Identify which cell holds the provided text, then report its [X, Y] central coordinate. 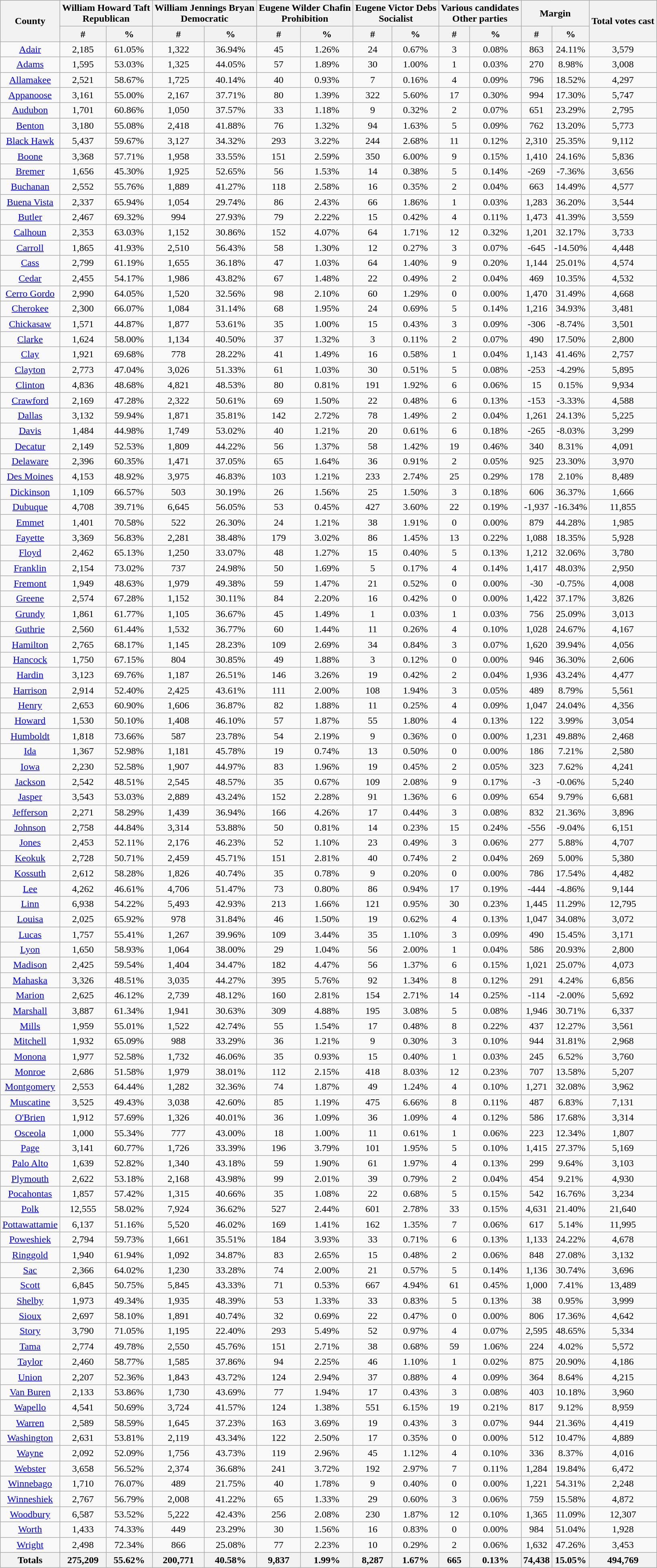
24.04% [570, 706]
340 [537, 446]
32.17% [570, 233]
0.46% [495, 446]
20 [373, 431]
179 [279, 538]
47.04% [129, 370]
43.00% [231, 1133]
3.93% [327, 1240]
Tama [30, 1346]
61.77% [129, 614]
37.23% [231, 1423]
26.30% [231, 522]
51.33% [231, 370]
71 [279, 1285]
30.71% [570, 1011]
2,606 [623, 660]
1,985 [623, 522]
2.15% [327, 1072]
9.64% [570, 1163]
2,739 [178, 995]
-253 [537, 370]
978 [178, 919]
Allamakee [30, 80]
2.44% [327, 1209]
48.92% [129, 477]
1,725 [178, 80]
45.76% [231, 1346]
18.52% [570, 80]
527 [279, 1209]
2,757 [623, 354]
1.04% [327, 950]
39.94% [570, 644]
469 [537, 278]
William Jennings BryanDemocratic [205, 14]
2,553 [83, 1087]
53.52% [129, 1514]
4,707 [623, 843]
Clarke [30, 339]
10.47% [570, 1438]
848 [537, 1255]
38.01% [231, 1072]
4,153 [83, 477]
52.11% [129, 843]
24.11% [570, 49]
-9.04% [570, 827]
Hardin [30, 675]
69.32% [129, 217]
55.01% [129, 1026]
35.81% [231, 415]
1,136 [537, 1270]
5,380 [623, 858]
5,692 [623, 995]
5.49% [327, 1331]
Appanoose [30, 95]
111 [279, 690]
2,459 [178, 858]
3,561 [623, 1026]
Iowa [30, 767]
1,408 [178, 721]
1,595 [83, 65]
-269 [537, 171]
1,732 [178, 1056]
269 [537, 858]
O'Brien [30, 1117]
1.91% [416, 522]
1,661 [178, 1240]
817 [537, 1407]
23.30% [570, 461]
11,995 [623, 1224]
65.13% [129, 553]
53.18% [129, 1178]
33.07% [231, 553]
1.99% [327, 1560]
Humboldt [30, 736]
Mills [30, 1026]
11.09% [570, 1514]
6,856 [623, 980]
777 [178, 1133]
112 [279, 1072]
3,760 [623, 1056]
Decatur [30, 446]
806 [537, 1316]
36.62% [231, 1209]
5.88% [570, 843]
49.88% [570, 736]
24.16% [570, 156]
Jefferson [30, 812]
Franklin [30, 568]
53.88% [231, 827]
-645 [537, 248]
2,765 [83, 644]
41.57% [231, 1407]
Winnebago [30, 1484]
2,453 [83, 843]
55.08% [129, 125]
Polk [30, 1209]
1,484 [83, 431]
41.93% [129, 248]
24.22% [570, 1240]
1,809 [178, 446]
0.50% [416, 751]
Clay [30, 354]
50.71% [129, 858]
256 [279, 1514]
60.77% [129, 1148]
101 [373, 1148]
522 [178, 522]
2,310 [537, 141]
Worth [30, 1530]
58.77% [129, 1362]
3,501 [623, 324]
-3 [537, 782]
26 [279, 492]
56.52% [129, 1469]
56.43% [231, 248]
551 [373, 1407]
27.93% [231, 217]
1,977 [83, 1056]
12,555 [83, 1209]
3,299 [623, 431]
34.32% [231, 141]
160 [279, 995]
1,639 [83, 1163]
4.26% [327, 812]
4,016 [623, 1453]
Hancock [30, 660]
1,267 [178, 935]
14.49% [570, 186]
64.44% [129, 1087]
4,091 [623, 446]
Mitchell [30, 1041]
42.60% [231, 1102]
3.08% [416, 1011]
70.58% [129, 522]
Sac [30, 1270]
875 [537, 1362]
1,433 [83, 1530]
0.79% [416, 1178]
2.22% [327, 217]
1.24% [416, 1087]
3.44% [327, 935]
1,666 [623, 492]
4,541 [83, 1407]
4,642 [623, 1316]
3,123 [83, 675]
4,872 [623, 1499]
5.60% [416, 95]
-153 [537, 400]
15.45% [570, 935]
1,941 [178, 1011]
35.51% [231, 1240]
1,726 [178, 1148]
30.74% [570, 1270]
3,038 [178, 1102]
1.44% [327, 629]
Wapello [30, 1407]
11.29% [570, 904]
51.04% [570, 1530]
166 [279, 812]
5.76% [327, 980]
4,073 [623, 965]
8.64% [570, 1377]
92 [373, 980]
3.99% [570, 721]
Fremont [30, 583]
3,896 [623, 812]
56.83% [129, 538]
1,422 [537, 599]
Warren [30, 1423]
4.94% [416, 1285]
46.61% [129, 888]
5.00% [570, 858]
44.98% [129, 431]
2.50% [327, 1438]
31.81% [570, 1041]
-30 [537, 583]
3,543 [83, 797]
Louisa [30, 919]
3,180 [83, 125]
58.67% [129, 80]
27.37% [570, 1148]
2.01% [327, 1178]
51.58% [129, 1072]
59.73% [129, 1240]
1,750 [83, 660]
6,587 [83, 1514]
863 [537, 49]
-306 [537, 324]
0.58% [416, 354]
Van Buren [30, 1392]
1,470 [537, 293]
9,934 [623, 385]
Story [30, 1331]
William Howard TaftRepublican [106, 14]
3,127 [178, 141]
46.23% [231, 843]
6,681 [623, 797]
1,326 [178, 1117]
45.78% [231, 751]
1,701 [83, 110]
24.67% [570, 629]
1,195 [178, 1331]
2,990 [83, 293]
6.66% [416, 1102]
Webster [30, 1469]
291 [537, 980]
23 [373, 843]
503 [178, 492]
Kossuth [30, 873]
121 [373, 904]
1,134 [178, 339]
1,818 [83, 736]
3,962 [623, 1087]
988 [178, 1041]
1,143 [537, 354]
118 [279, 186]
2,455 [83, 278]
2,167 [178, 95]
6,137 [83, 1224]
25.01% [570, 263]
0.24% [495, 827]
44.05% [231, 65]
2,552 [83, 186]
39.71% [129, 507]
1.42% [416, 446]
Emmet [30, 522]
Cass [30, 263]
12.27% [570, 1026]
2,353 [83, 233]
Page [30, 1148]
Butler [30, 217]
244 [373, 141]
4,448 [623, 248]
53.61% [231, 324]
2.23% [327, 1545]
1.97% [416, 1163]
3,161 [83, 95]
8.37% [570, 1453]
1,271 [537, 1087]
Delaware [30, 461]
1,632 [537, 1545]
1,826 [178, 873]
59.54% [129, 965]
Margin [555, 14]
Union [30, 1377]
6.15% [416, 1407]
5,222 [178, 1514]
163 [279, 1423]
1.08% [327, 1194]
1,410 [537, 156]
57.69% [129, 1117]
County [30, 21]
58.93% [129, 950]
10.35% [570, 278]
30.63% [231, 1011]
52.82% [129, 1163]
1,092 [178, 1255]
2.25% [327, 1362]
2,322 [178, 400]
41 [279, 354]
4,631 [537, 1209]
1,221 [537, 1484]
91 [373, 797]
39 [373, 1178]
-8.74% [570, 324]
2,728 [83, 858]
1,932 [83, 1041]
9,144 [623, 888]
Clayton [30, 370]
Hamilton [30, 644]
Muscatine [30, 1102]
21.40% [570, 1209]
5,561 [623, 690]
1,050 [178, 110]
85 [279, 1102]
36.18% [231, 263]
3,525 [83, 1102]
42.74% [231, 1026]
3,780 [623, 553]
37.57% [231, 110]
1,105 [178, 614]
61.05% [129, 49]
Madison [30, 965]
55.62% [129, 1560]
5,207 [623, 1072]
1,807 [623, 1133]
1,340 [178, 1163]
2,169 [83, 400]
2,300 [83, 309]
7.41% [570, 1285]
1.18% [327, 110]
8.98% [570, 65]
43.61% [231, 690]
49.34% [129, 1301]
5,895 [623, 370]
27.08% [570, 1255]
19.84% [570, 1469]
2,467 [83, 217]
1,283 [537, 202]
200,771 [178, 1560]
230 [373, 1514]
44.97% [231, 767]
74,438 [537, 1560]
Linn [30, 904]
Des Moines [30, 477]
52.98% [129, 751]
759 [537, 1499]
5,836 [623, 156]
58.28% [129, 873]
Palo Alto [30, 1163]
Dubuque [30, 507]
Ida [30, 751]
4.24% [570, 980]
1.80% [416, 721]
46.02% [231, 1224]
4.07% [327, 233]
1,749 [178, 431]
Totals [30, 1560]
0.80% [327, 888]
1,730 [178, 1392]
1.12% [416, 1453]
1.67% [416, 1560]
1,021 [537, 965]
Sioux [30, 1316]
1,231 [537, 736]
4,532 [623, 278]
2,230 [83, 767]
-556 [537, 827]
2.65% [327, 1255]
47.28% [129, 400]
31.14% [231, 309]
Shelby [30, 1301]
28.23% [231, 644]
21.75% [231, 1484]
60.90% [129, 706]
31.84% [231, 919]
56.79% [129, 1499]
3,724 [178, 1407]
Total votes cast [623, 21]
-16.34% [570, 507]
25.08% [231, 1545]
1,624 [83, 339]
52.53% [129, 446]
1,949 [83, 583]
0.38% [416, 171]
1,144 [537, 263]
4,588 [623, 400]
9.21% [570, 1178]
2,025 [83, 919]
925 [537, 461]
1,401 [83, 522]
2,799 [83, 263]
178 [537, 477]
1.38% [327, 1407]
65.94% [129, 202]
66.07% [129, 309]
Floyd [30, 553]
4,577 [623, 186]
66 [373, 202]
Jasper [30, 797]
46.12% [129, 995]
-2.00% [570, 995]
223 [537, 1133]
1,084 [178, 309]
34.08% [570, 919]
3.02% [327, 538]
1.27% [327, 553]
804 [178, 660]
2.72% [327, 415]
1.78% [327, 1484]
30.19% [231, 492]
1.41% [327, 1224]
37.86% [231, 1362]
2.28% [327, 797]
69 [279, 400]
10 [373, 1545]
Buena Vista [30, 202]
50.69% [129, 1407]
50.61% [231, 400]
1,367 [83, 751]
60.86% [129, 110]
56.05% [231, 507]
1,871 [178, 415]
17.30% [570, 95]
4,574 [623, 263]
2,767 [83, 1499]
43.18% [231, 1163]
54.22% [129, 904]
1,445 [537, 904]
Poweshiek [30, 1240]
Fayette [30, 538]
72.34% [129, 1545]
737 [178, 568]
7,924 [178, 1209]
146 [279, 675]
1,928 [623, 1530]
-444 [537, 888]
1,889 [178, 186]
2,631 [83, 1438]
Dickinson [30, 492]
30.85% [231, 660]
2,950 [623, 568]
2.78% [416, 1209]
55.34% [129, 1133]
48.65% [570, 1331]
1,571 [83, 324]
Chickasaw [30, 324]
1.19% [327, 1102]
9,112 [623, 141]
68 [279, 309]
1,530 [83, 721]
7.62% [570, 767]
1,415 [537, 1148]
Cedar [30, 278]
37.17% [570, 599]
162 [373, 1224]
Boone [30, 156]
2,774 [83, 1346]
29.74% [231, 202]
1,315 [178, 1194]
832 [537, 812]
71.05% [129, 1331]
1,181 [178, 751]
32.08% [570, 1087]
6.52% [570, 1056]
Howard [30, 721]
Osceola [30, 1133]
73.02% [129, 568]
186 [537, 751]
3,696 [623, 1270]
Cerro Gordo [30, 293]
4,241 [623, 767]
40.50% [231, 339]
1,473 [537, 217]
5,493 [178, 904]
2,396 [83, 461]
1,865 [83, 248]
58.29% [129, 812]
13.20% [570, 125]
Black Hawk [30, 141]
350 [373, 156]
6,645 [178, 507]
1,532 [178, 629]
6,938 [83, 904]
2.69% [327, 644]
0.52% [416, 583]
54 [279, 736]
Lucas [30, 935]
3,453 [623, 1545]
3,970 [623, 461]
32.56% [231, 293]
3,826 [623, 599]
1,212 [537, 553]
24.98% [231, 568]
61.44% [129, 629]
984 [537, 1530]
651 [537, 110]
Lee [30, 888]
64.05% [129, 293]
2.68% [416, 141]
0.84% [416, 644]
1.64% [327, 461]
0.02% [495, 1362]
36.30% [570, 660]
1,973 [83, 1301]
34 [373, 644]
40.66% [231, 1194]
22.40% [231, 1331]
Jones [30, 843]
55.41% [129, 935]
46.10% [231, 721]
9,837 [279, 1560]
Scott [30, 1285]
475 [373, 1102]
Harrison [30, 690]
542 [537, 1194]
0.44% [416, 812]
5,240 [623, 782]
2,119 [178, 1438]
3,326 [83, 980]
Adams [30, 65]
0.91% [416, 461]
58.59% [129, 1423]
103 [279, 477]
3,026 [178, 370]
Winneshiek [30, 1499]
17.36% [570, 1316]
Henry [30, 706]
13.58% [570, 1072]
73.66% [129, 736]
42.43% [231, 1514]
2,550 [178, 1346]
33.29% [231, 1041]
3,579 [623, 49]
49.78% [129, 1346]
40.58% [231, 1560]
5.14% [570, 1224]
53.02% [231, 431]
31.49% [570, 293]
2.43% [327, 202]
1,088 [537, 538]
2,092 [83, 1453]
1,417 [537, 568]
3,887 [83, 1011]
5,334 [623, 1331]
449 [178, 1530]
224 [537, 1346]
68.17% [129, 644]
4,297 [623, 80]
17.50% [570, 339]
Eugene Victor DebsSocialist [395, 14]
34.87% [231, 1255]
2,176 [178, 843]
0.53% [327, 1285]
30.86% [231, 233]
Lyon [30, 950]
60.35% [129, 461]
16.76% [570, 1194]
1,585 [178, 1362]
1.69% [327, 568]
45.71% [231, 858]
1.29% [416, 293]
15.58% [570, 1499]
43.34% [231, 1438]
866 [178, 1545]
84 [279, 599]
1.54% [327, 1026]
11,855 [623, 507]
Davis [30, 431]
36.37% [570, 492]
707 [537, 1072]
47.26% [570, 1545]
37.05% [231, 461]
12.34% [570, 1133]
36.67% [231, 614]
44.27% [231, 980]
12,795 [623, 904]
6,337 [623, 1011]
Guthrie [30, 629]
195 [373, 1011]
2,889 [178, 797]
2,185 [83, 49]
67.28% [129, 599]
191 [373, 385]
99 [279, 1178]
196 [279, 1148]
-0.75% [570, 583]
28.22% [231, 354]
55.76% [129, 186]
1.89% [327, 65]
2,625 [83, 995]
4,889 [623, 1438]
4,262 [83, 888]
48.53% [231, 385]
108 [373, 690]
8.31% [570, 446]
1.30% [327, 248]
2,008 [178, 1499]
37.71% [231, 95]
Washington [30, 1438]
606 [537, 492]
3.69% [327, 1423]
1,861 [83, 614]
79 [279, 217]
33.39% [231, 1148]
4,008 [623, 583]
2,589 [83, 1423]
323 [537, 767]
1,261 [537, 415]
8.03% [416, 1072]
48.68% [129, 385]
Crawford [30, 400]
Wright [30, 1545]
20.93% [570, 950]
50.75% [129, 1285]
1,365 [537, 1514]
1,843 [178, 1377]
6.00% [416, 156]
1.96% [327, 767]
43.69% [231, 1392]
241 [279, 1469]
5,845 [178, 1285]
Clinton [30, 385]
309 [279, 1011]
43.73% [231, 1453]
Eugene Wilder ChafinProhibition [305, 14]
0.47% [416, 1316]
3,559 [623, 217]
5,747 [623, 95]
2,686 [83, 1072]
1,439 [178, 812]
1.53% [327, 171]
1.63% [416, 125]
1,936 [537, 675]
Calhoun [30, 233]
58.10% [129, 1316]
24.13% [570, 415]
61.94% [129, 1255]
Keokuk [30, 858]
52.65% [231, 171]
43.82% [231, 278]
3,054 [623, 721]
756 [537, 614]
1.48% [327, 278]
Marshall [30, 1011]
4,215 [623, 1377]
0.62% [416, 919]
1,857 [83, 1194]
Various candidatesOther parties [480, 14]
4,708 [83, 507]
17.68% [570, 1117]
34.93% [570, 309]
1.35% [416, 1224]
3,072 [623, 919]
Monroe [30, 1072]
2,168 [178, 1178]
33.28% [231, 1270]
0.97% [416, 1331]
1,891 [178, 1316]
1,322 [178, 49]
Cherokee [30, 309]
142 [279, 415]
4,706 [178, 888]
4,186 [623, 1362]
1.90% [327, 1163]
-8.03% [570, 431]
213 [279, 904]
2.20% [327, 599]
1,645 [178, 1423]
3,103 [623, 1163]
Plymouth [30, 1178]
Benton [30, 125]
20.90% [570, 1362]
2.59% [327, 156]
1,471 [178, 461]
2.97% [416, 1469]
3,544 [623, 202]
4.88% [327, 1011]
58.00% [129, 339]
61.19% [129, 263]
1,606 [178, 706]
184 [279, 1240]
76 [279, 125]
25.07% [570, 965]
336 [537, 1453]
2,622 [83, 1178]
4,930 [623, 1178]
36.68% [231, 1469]
2,773 [83, 370]
3.79% [327, 1148]
8,287 [373, 1560]
12,307 [623, 1514]
2,366 [83, 1270]
52.09% [129, 1453]
879 [537, 522]
44.84% [129, 827]
34.47% [231, 965]
2,271 [83, 812]
25.09% [570, 614]
182 [279, 965]
299 [537, 1163]
437 [537, 1026]
18.35% [570, 538]
69.76% [129, 675]
1,282 [178, 1087]
2.96% [327, 1453]
15.05% [570, 1560]
-1,937 [537, 507]
0.27% [416, 248]
1,284 [537, 1469]
1.66% [327, 904]
2,545 [178, 782]
1,656 [83, 171]
2,521 [83, 80]
Greene [30, 599]
49.38% [231, 583]
1,925 [178, 171]
2,560 [83, 629]
2,795 [623, 110]
69.68% [129, 354]
-4.29% [570, 370]
4,419 [623, 1423]
4,821 [178, 385]
73 [279, 888]
192 [373, 1469]
44.87% [129, 324]
1,522 [178, 1026]
39.96% [231, 935]
48.03% [570, 568]
454 [537, 1178]
2,510 [178, 248]
5,773 [623, 125]
4,356 [623, 706]
Taylor [30, 1362]
1,520 [178, 293]
487 [537, 1102]
1,958 [178, 156]
2,653 [83, 706]
1,959 [83, 1026]
1,912 [83, 1117]
48.57% [231, 782]
1.47% [327, 583]
1.39% [327, 95]
0.88% [416, 1377]
270 [537, 65]
5,225 [623, 415]
2,794 [83, 1240]
65.09% [129, 1041]
7.21% [570, 751]
2,460 [83, 1362]
54.17% [129, 278]
40.14% [231, 80]
1,109 [83, 492]
57.42% [129, 1194]
41.27% [231, 186]
8,489 [623, 477]
169 [279, 1224]
52.40% [129, 690]
667 [373, 1285]
25.35% [570, 141]
786 [537, 873]
3,733 [623, 233]
53.86% [129, 1392]
4,678 [623, 1240]
47 [279, 263]
2,133 [83, 1392]
1,325 [178, 65]
3.26% [327, 675]
1,655 [178, 263]
3,234 [623, 1194]
5,520 [178, 1224]
26.51% [231, 675]
98 [279, 293]
38.48% [231, 538]
5,437 [83, 141]
40.01% [231, 1117]
59.67% [129, 141]
67 [279, 278]
Monona [30, 1056]
Grundy [30, 614]
43.33% [231, 1285]
38.00% [231, 950]
Audubon [30, 110]
5,169 [623, 1148]
3,790 [83, 1331]
2,374 [178, 1469]
13,489 [623, 1285]
1,145 [178, 644]
43.72% [231, 1377]
4,482 [623, 873]
0.36% [416, 736]
2,914 [83, 690]
18 [279, 1133]
Dallas [30, 415]
403 [537, 1392]
Carroll [30, 248]
48 [279, 553]
364 [537, 1377]
58.02% [129, 1209]
946 [537, 660]
3,481 [623, 309]
2,758 [83, 827]
1,986 [178, 278]
617 [537, 1224]
21,640 [623, 1209]
4,836 [83, 385]
9.12% [570, 1407]
61.34% [129, 1011]
45.30% [129, 171]
1,650 [83, 950]
1,250 [178, 553]
0.94% [416, 888]
65.92% [129, 919]
-3.33% [570, 400]
55.00% [129, 95]
1,620 [537, 644]
2,149 [83, 446]
2,418 [178, 125]
2,595 [537, 1331]
44.22% [231, 446]
48.39% [231, 1301]
49.43% [129, 1102]
1.71% [416, 233]
233 [373, 477]
32 [279, 1316]
2,281 [178, 538]
Montgomery [30, 1087]
322 [373, 95]
-114 [537, 995]
4,056 [623, 644]
1,064 [178, 950]
5,928 [623, 538]
78 [373, 415]
74.33% [129, 1530]
Pottawattamie [30, 1224]
154 [373, 995]
665 [454, 1560]
33.55% [231, 156]
6.83% [570, 1102]
3.60% [416, 507]
48.12% [231, 995]
-0.06% [570, 782]
0.71% [416, 1240]
395 [279, 980]
1,907 [178, 767]
512 [537, 1438]
7,131 [623, 1102]
8.79% [570, 690]
2,462 [83, 553]
2,968 [623, 1041]
3,368 [83, 156]
119 [279, 1453]
1,028 [537, 629]
Jackson [30, 782]
427 [373, 507]
59.94% [129, 415]
3,656 [623, 171]
1,404 [178, 965]
0.57% [416, 1270]
2,207 [83, 1377]
418 [373, 1072]
Bremer [30, 171]
9.79% [570, 797]
46.06% [231, 1056]
1,133 [537, 1240]
2,468 [623, 736]
1,054 [178, 202]
1,877 [178, 324]
1,756 [178, 1453]
3.72% [327, 1469]
Ringgold [30, 1255]
-4.86% [570, 888]
0.21% [495, 1407]
64.02% [129, 1270]
1.26% [327, 49]
1.92% [416, 385]
67.15% [129, 660]
54.31% [570, 1484]
2.94% [327, 1377]
63.03% [129, 233]
2,697 [83, 1316]
1,946 [537, 1011]
-265 [537, 431]
Woodbury [30, 1514]
Adair [30, 49]
1,216 [537, 309]
51.16% [129, 1224]
3,369 [83, 538]
796 [537, 80]
601 [373, 1209]
2,248 [623, 1484]
1.06% [495, 1346]
1,710 [83, 1484]
6,151 [623, 827]
57.71% [129, 156]
17.54% [570, 873]
43.98% [231, 1178]
2,337 [83, 202]
-14.50% [570, 248]
654 [537, 797]
32.36% [231, 1087]
Buchanan [30, 186]
1.34% [416, 980]
Marion [30, 995]
10.18% [570, 1392]
5,572 [623, 1346]
778 [178, 354]
762 [537, 125]
3.22% [327, 141]
48.63% [129, 583]
1.86% [416, 202]
4,668 [623, 293]
0.16% [416, 80]
0.51% [416, 370]
0.26% [416, 629]
3,141 [83, 1148]
2,574 [83, 599]
44.28% [570, 522]
36.87% [231, 706]
66.57% [129, 492]
1.40% [416, 263]
8,959 [623, 1407]
30.11% [231, 599]
2,580 [623, 751]
3,013 [623, 614]
32.06% [570, 553]
1.36% [416, 797]
Mahaska [30, 980]
36.77% [231, 629]
2.19% [327, 736]
2,498 [83, 1545]
494,769 [623, 1560]
663 [537, 186]
36.20% [570, 202]
3,171 [623, 935]
2.58% [327, 186]
245 [537, 1056]
6,845 [83, 1285]
52.36% [129, 1377]
1.45% [416, 538]
42.93% [231, 904]
0.60% [416, 1499]
3,960 [623, 1392]
1,940 [83, 1255]
1,757 [83, 935]
2.74% [416, 477]
587 [178, 736]
3,008 [623, 65]
76.07% [129, 1484]
1,187 [178, 675]
Johnson [30, 827]
4.47% [327, 965]
277 [537, 843]
50.10% [129, 721]
1,230 [178, 1270]
-7.36% [570, 171]
3,999 [623, 1301]
1,201 [537, 233]
4,477 [623, 675]
1,921 [83, 354]
4,167 [623, 629]
3,035 [178, 980]
6,472 [623, 1469]
3,658 [83, 1469]
3,975 [178, 477]
0.78% [327, 873]
2,154 [83, 568]
4.02% [570, 1346]
2,612 [83, 873]
46.83% [231, 477]
41.39% [570, 217]
41.46% [570, 354]
1,935 [178, 1301]
Wayne [30, 1453]
275,209 [83, 1560]
41.88% [231, 125]
82 [279, 706]
23.78% [231, 736]
Pocahontas [30, 1194]
53.81% [129, 1438]
51.47% [231, 888]
41.22% [231, 1499]
2,542 [83, 782]
